Identify which cell holds the provided text, then report its (x, y) central coordinate. 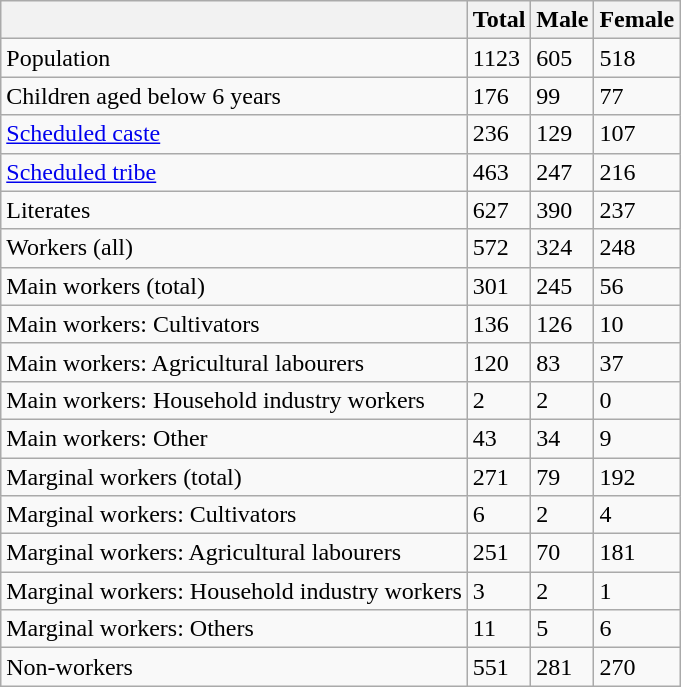
9 (637, 438)
Female (637, 20)
120 (499, 362)
1 (637, 591)
129 (562, 134)
518 (637, 58)
Male (562, 20)
43 (499, 438)
1123 (499, 58)
Children aged below 6 years (234, 96)
Marginal workers: Agricultural labourers (234, 553)
Literates (234, 210)
324 (562, 248)
4 (637, 515)
176 (499, 96)
216 (637, 172)
37 (637, 362)
270 (637, 667)
34 (562, 438)
3 (499, 591)
245 (562, 286)
Population (234, 58)
5 (562, 629)
Total (499, 20)
281 (562, 667)
Main workers (total) (234, 286)
Scheduled caste (234, 134)
301 (499, 286)
10 (637, 324)
271 (499, 477)
181 (637, 553)
Non-workers (234, 667)
Main workers: Household industry workers (234, 400)
136 (499, 324)
572 (499, 248)
248 (637, 248)
Scheduled tribe (234, 172)
463 (499, 172)
56 (637, 286)
Workers (all) (234, 248)
83 (562, 362)
251 (499, 553)
605 (562, 58)
192 (637, 477)
Marginal workers (total) (234, 477)
236 (499, 134)
77 (637, 96)
11 (499, 629)
79 (562, 477)
627 (499, 210)
551 (499, 667)
Main workers: Cultivators (234, 324)
99 (562, 96)
107 (637, 134)
0 (637, 400)
Marginal workers: Cultivators (234, 515)
237 (637, 210)
126 (562, 324)
Main workers: Agricultural labourers (234, 362)
70 (562, 553)
Marginal workers: Others (234, 629)
390 (562, 210)
Main workers: Other (234, 438)
Marginal workers: Household industry workers (234, 591)
247 (562, 172)
